Scan for the cell matching the given text and deliver its [x, y] coordinate at center. 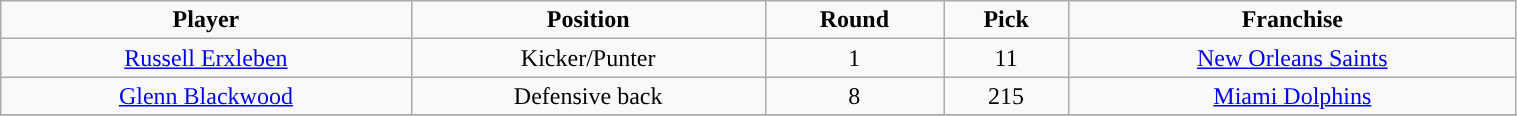
Pick [1006, 20]
Franchise [1292, 20]
Round [854, 20]
Glenn Blackwood [206, 96]
Defensive back [588, 96]
Russell Erxleben [206, 58]
1 [854, 58]
Miami Dolphins [1292, 96]
New Orleans Saints [1292, 58]
215 [1006, 96]
8 [854, 96]
Kicker/Punter [588, 58]
Player [206, 20]
Position [588, 20]
11 [1006, 58]
